Return the [x, y] coordinate for the center point of the cell that contains the specified text.  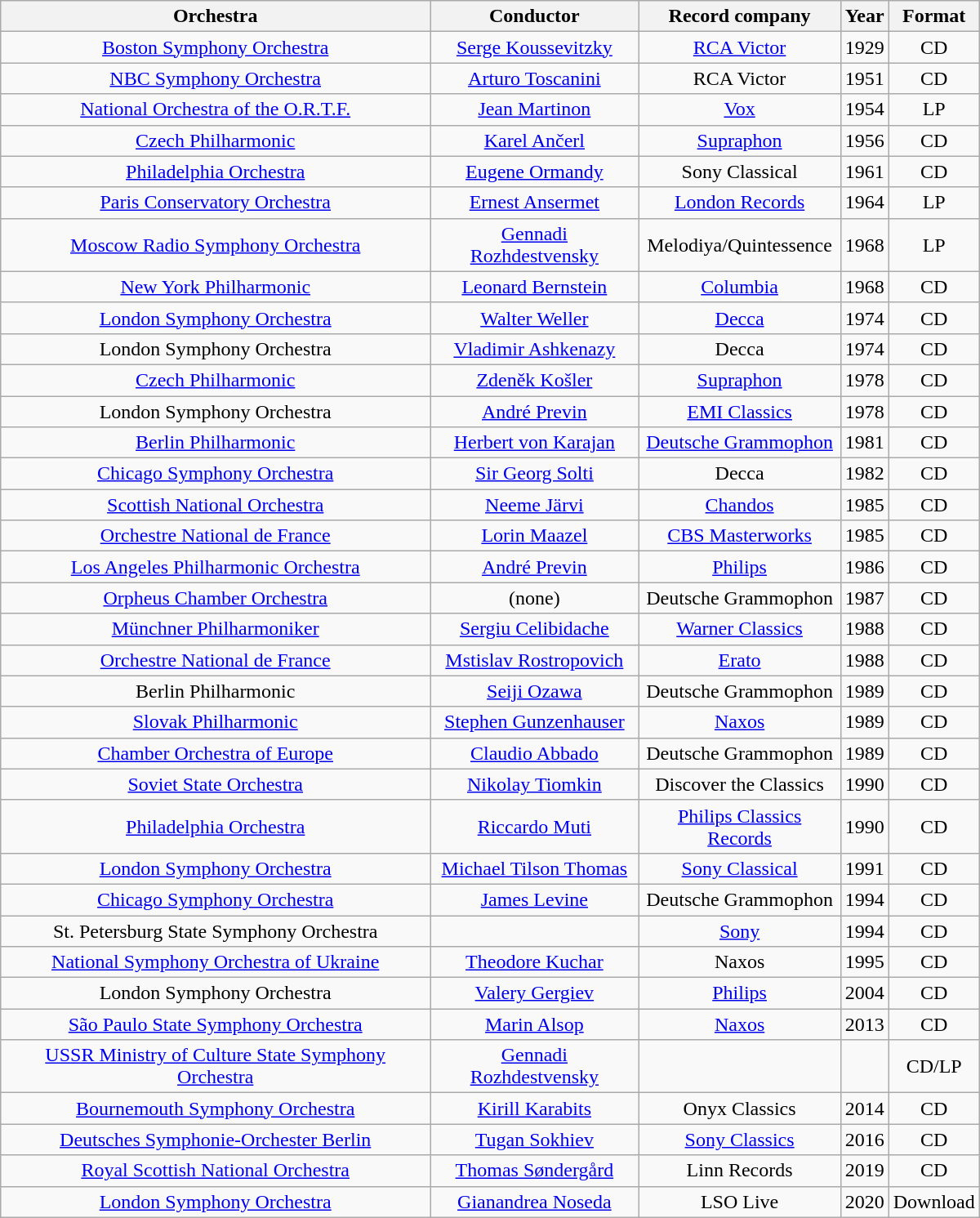
Philips Classics Records [740, 827]
Ernest Ansermet [534, 203]
Herbert von Karajan [534, 443]
1987 [864, 598]
James Levine [534, 899]
1964 [864, 203]
Stephen Gunzenhauser [534, 722]
Paris Conservatory Orchestra [216, 203]
Jean Martinon [534, 109]
Orchestra [216, 16]
Orpheus Chamber Orchestra [216, 598]
1995 [864, 962]
2019 [864, 1171]
Claudio Abbado [534, 753]
London Records [740, 203]
Tugan Sokhiev [534, 1140]
Karel Ančerl [534, 141]
São Paulo State Symphony Orchestra [216, 1024]
NBC Symphony Orchestra [216, 78]
Warner Classics [740, 629]
Chandos [740, 505]
Onyx Classics [740, 1109]
Valery Gergiev [534, 993]
Gianandrea Noseda [534, 1202]
Arturo Toscanini [534, 78]
2014 [864, 1109]
Seiji Ozawa [534, 691]
Leonard Bernstein [534, 287]
Vladimir Ashkenazy [534, 349]
Sir Georg Solti [534, 474]
Royal Scottish National Orchestra [216, 1171]
Michael Tilson Thomas [534, 868]
Marin Alsop [534, 1024]
EMI Classics [740, 411]
Eugene Ormandy [534, 172]
USSR Ministry of Culture State Symphony Orchestra [216, 1067]
2013 [864, 1024]
Thomas Søndergård [534, 1171]
1991 [864, 868]
CBS Masterworks [740, 536]
Moscow Radio Symphony Orchestra [216, 245]
Vox [740, 109]
Slovak Philharmonic [216, 722]
LSO Live [740, 1202]
Boston Symphony Orchestra [216, 47]
Format [934, 16]
National Symphony Orchestra of Ukraine [216, 962]
New York Philharmonic [216, 287]
Theodore Kuchar [534, 962]
1951 [864, 78]
Sony Classics [740, 1140]
Erato [740, 660]
2020 [864, 1202]
CD/LP [934, 1067]
St. Petersburg State Symphony Orchestra [216, 930]
1956 [864, 141]
Linn Records [740, 1171]
Los Angeles Philharmonic Orchestra [216, 567]
1954 [864, 109]
Conductor [534, 16]
Columbia [740, 287]
1929 [864, 47]
Record company [740, 16]
Deutsches Symphonie-Orchester Berlin [216, 1140]
2004 [864, 993]
Discover the Classics [740, 784]
1986 [864, 567]
Year [864, 16]
National Orchestra of the O.R.T.F. [216, 109]
Bournemouth Symphony Orchestra [216, 1109]
Serge Koussevitzky [534, 47]
Sergiu Celibidache [534, 629]
Neeme Järvi [534, 505]
Soviet State Orchestra [216, 784]
2016 [864, 1140]
1981 [864, 443]
Riccardo Muti [534, 827]
Kirill Karabits [534, 1109]
Münchner Philharmoniker [216, 629]
Melodiya/Quintessence [740, 245]
(none) [534, 598]
Download [934, 1202]
Lorin Maazel [534, 536]
Scottish National Orchestra [216, 505]
Mstislav Rostropovich [534, 660]
Nikolay Tiomkin [534, 784]
Chamber Orchestra of Europe [216, 753]
1982 [864, 474]
Walter Weller [534, 318]
Sony [740, 930]
1961 [864, 172]
Zdeněk Košler [534, 380]
